Extract the [x, y] coordinate from the center of the cell holding the provided text.  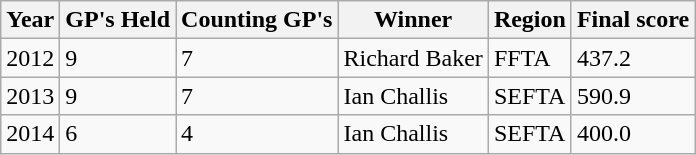
GP's Held [118, 20]
437.2 [632, 58]
Year [30, 20]
4 [257, 134]
FFTA [530, 58]
Winner [413, 20]
2013 [30, 96]
Final score [632, 20]
Counting GP's [257, 20]
400.0 [632, 134]
590.9 [632, 96]
6 [118, 134]
Richard Baker [413, 58]
2012 [30, 58]
Region [530, 20]
2014 [30, 134]
